Extract the [X, Y] coordinate from the center of the cell holding the provided text.  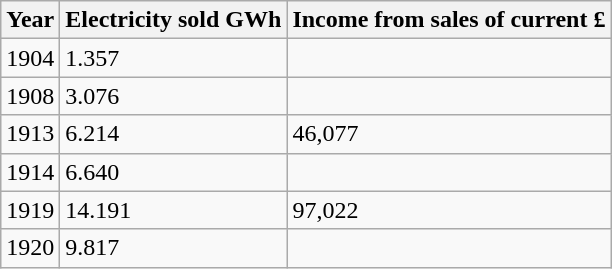
6.640 [174, 172]
1920 [30, 248]
Electricity sold GWh [174, 20]
1914 [30, 172]
9.817 [174, 248]
6.214 [174, 134]
Income from sales of current £ [449, 20]
46,077 [449, 134]
14.191 [174, 210]
3.076 [174, 96]
1904 [30, 58]
1913 [30, 134]
1919 [30, 210]
1.357 [174, 58]
Year [30, 20]
97,022 [449, 210]
1908 [30, 96]
